From the cell containing the given text, extract its center point as (x, y) coordinate. 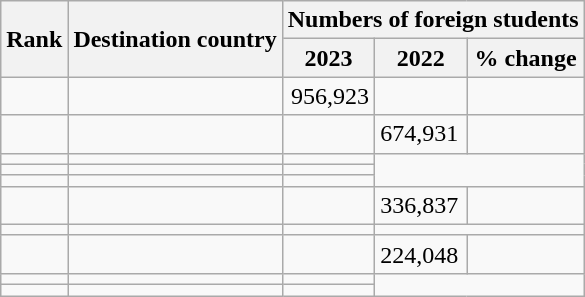
956,923 (328, 96)
Numbers of foreign students (433, 20)
336,837 (421, 205)
Destination country (175, 39)
224,048 (421, 254)
2022 (421, 58)
% change (526, 58)
674,931 (421, 134)
2023 (328, 58)
Rank (34, 39)
